Locate the cell with the specified text and output its [x, y] center coordinate. 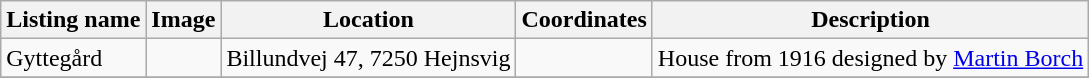
Description [870, 20]
House from 1916 designed by Martin Borch [870, 58]
Location [368, 20]
Image [184, 20]
Coordinates [584, 20]
Billundvej 47, 7250 Hejnsvig [368, 58]
Gyttegård [74, 58]
Listing name [74, 20]
